Search for the cell housing the specified text and yield its (x, y) center coordinate. 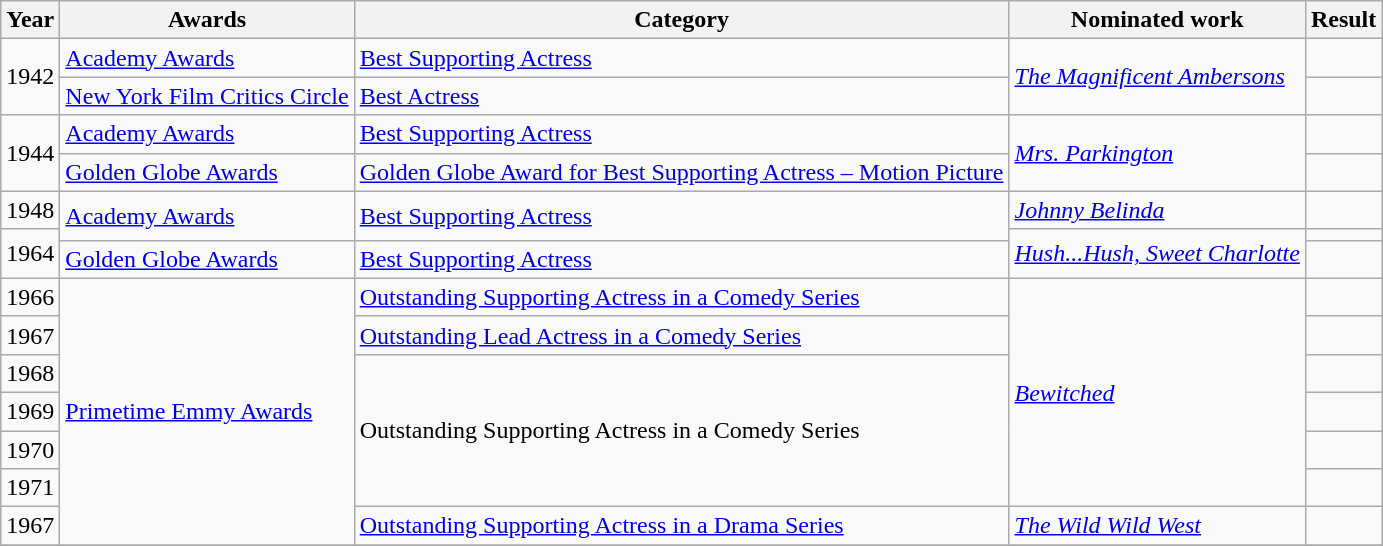
Hush...Hush, Sweet Charlotte (1157, 254)
Nominated work (1157, 20)
1970 (30, 449)
1971 (30, 488)
Year (30, 20)
1942 (30, 77)
1969 (30, 411)
Result (1343, 20)
Awards (207, 20)
Mrs. Parkington (1157, 153)
Outstanding Supporting Actress in a Drama Series (682, 526)
Best Actress (682, 96)
1968 (30, 373)
1948 (30, 210)
1944 (30, 153)
Primetime Emmy Awards (207, 411)
Bewitched (1157, 392)
1964 (30, 254)
Category (682, 20)
Johnny Belinda (1157, 210)
The Wild Wild West (1157, 526)
Outstanding Lead Actress in a Comedy Series (682, 335)
Golden Globe Award for Best Supporting Actress – Motion Picture (682, 172)
The Magnificent Ambersons (1157, 77)
New York Film Critics Circle (207, 96)
1966 (30, 297)
